Search for the cell housing the specified text and yield its [X, Y] center coordinate. 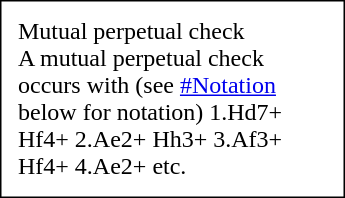
Mutual perpetual check A mutual perpetual check occurs with (see #Notation below for notation) 1.Hd7+ Hf4+ 2.Ae2+ Hh3+ 3.Af3+ Hf4+ 4.Ae2+ etc. [172, 98]
